Provide the [x, y] coordinate of the cell's center where the given text is located.  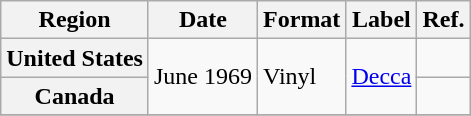
Label [382, 20]
United States [75, 58]
Date [202, 20]
Region [75, 20]
Format [302, 20]
Vinyl [302, 77]
June 1969 [202, 77]
Ref. [444, 20]
Canada [75, 96]
Decca [382, 77]
